For the text-containing cell, return its midpoint in [x, y] coordinate format. 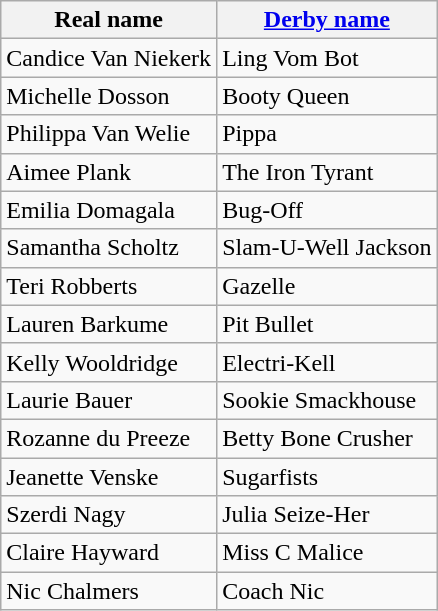
Sookie Smackhouse [327, 400]
Gazelle [327, 286]
Electri-Kell [327, 362]
Booty Queen [327, 96]
The Iron Tyrant [327, 172]
Julia Seize-Her [327, 515]
Pit Bullet [327, 324]
Miss C Malice [327, 553]
Claire Hayward [109, 553]
Jeanette Venske [109, 477]
Michelle Dosson [109, 96]
Lauren Barkume [109, 324]
Kelly Wooldridge [109, 362]
Ling Vom Bot [327, 58]
Rozanne du Preeze [109, 438]
Pippa [327, 134]
Laurie Bauer [109, 400]
Nic Chalmers [109, 591]
Bug-Off [327, 210]
Emilia Domagala [109, 210]
Coach Nic [327, 591]
Derby name [327, 20]
Samantha Scholtz [109, 248]
Betty Bone Crusher [327, 438]
Candice Van Niekerk [109, 58]
Aimee Plank [109, 172]
Slam-U-Well Jackson [327, 248]
Teri Robberts [109, 286]
Real name [109, 20]
Philippa Van Welie [109, 134]
Szerdi Nagy [109, 515]
Sugarfists [327, 477]
